Determine the (x, y) coordinate at the center of the cell enclosing the given text.  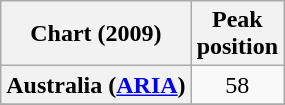
Australia (ARIA) (96, 85)
Chart (2009) (96, 34)
Peakposition (237, 34)
58 (237, 85)
